Return the (x, y) coordinate for the center point of the cell that contains the specified text.  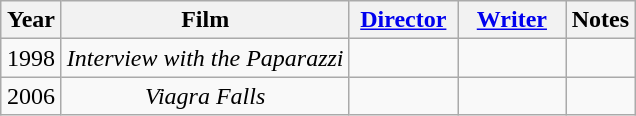
Director (404, 20)
Viagra Falls (205, 96)
2006 (32, 96)
Interview with the Paparazzi (205, 58)
Notes (600, 20)
Writer (512, 20)
1998 (32, 58)
Year (32, 20)
Film (205, 20)
